Detect which cell encompasses the target text, then output its (x, y) center coordinate. 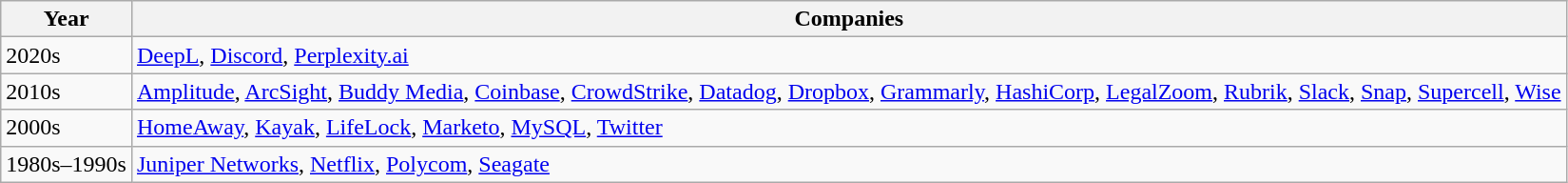
Amplitude, ArcSight, Buddy Media, Coinbase, CrowdStrike, Datadog, Dropbox, Grammarly, HashiCorp, LegalZoom, Rubrik, Slack, Snap, Supercell, Wise (848, 91)
2020s (67, 55)
DeepL, Discord, Perplexity.ai (848, 55)
2000s (67, 128)
Juniper Networks, Netflix, Polycom, Seagate (848, 164)
HomeAway, Kayak, LifeLock, Marketo, MySQL, Twitter (848, 128)
Year (67, 19)
Companies (848, 19)
2010s (67, 91)
1980s–1990s (67, 164)
